Find where the given text appears and provide that cell's center as (x, y) coordinate. 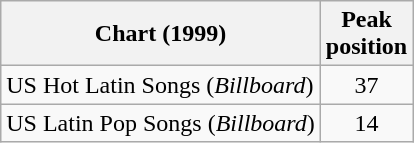
Peakposition (366, 34)
US Hot Latin Songs (Billboard) (161, 85)
14 (366, 123)
Chart (1999) (161, 34)
US Latin Pop Songs (Billboard) (161, 123)
37 (366, 85)
